From the cell containing the given text, extract its center point as [x, y] coordinate. 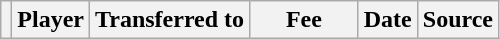
Transferred to [170, 20]
Date [388, 20]
Player [51, 20]
Fee [304, 20]
Source [458, 20]
